Capture the cell that displays the provided text and extract its [x, y] central coordinate. 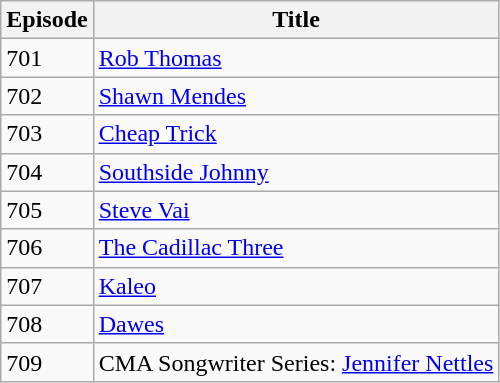
705 [47, 210]
Southside Johnny [296, 172]
Episode [47, 20]
Rob Thomas [296, 58]
701 [47, 58]
The Cadillac Three [296, 248]
Kaleo [296, 286]
707 [47, 286]
706 [47, 248]
Dawes [296, 324]
708 [47, 324]
704 [47, 172]
Shawn Mendes [296, 96]
709 [47, 362]
703 [47, 134]
Steve Vai [296, 210]
Title [296, 20]
702 [47, 96]
CMA Songwriter Series: Jennifer Nettles [296, 362]
Cheap Trick [296, 134]
